Provide the [X, Y] coordinate of the cell's center where the given text is located.  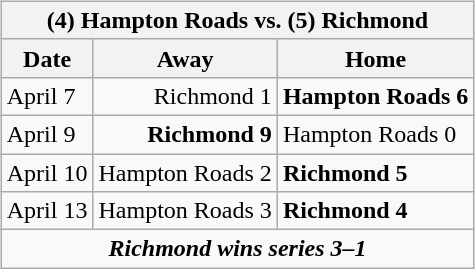
Richmond 5 [375, 173]
Richmond 4 [375, 211]
April 13 [47, 211]
Away [185, 58]
April 10 [47, 173]
April 7 [47, 96]
Hampton Roads 0 [375, 134]
Home [375, 58]
Richmond 9 [185, 134]
Richmond wins series 3–1 [238, 249]
Hampton Roads 6 [375, 96]
Richmond 1 [185, 96]
April 9 [47, 134]
Hampton Roads 3 [185, 211]
Hampton Roads 2 [185, 173]
(4) Hampton Roads vs. (5) Richmond [238, 20]
Date [47, 58]
